Return [X, Y] of the center of cell containing provided text 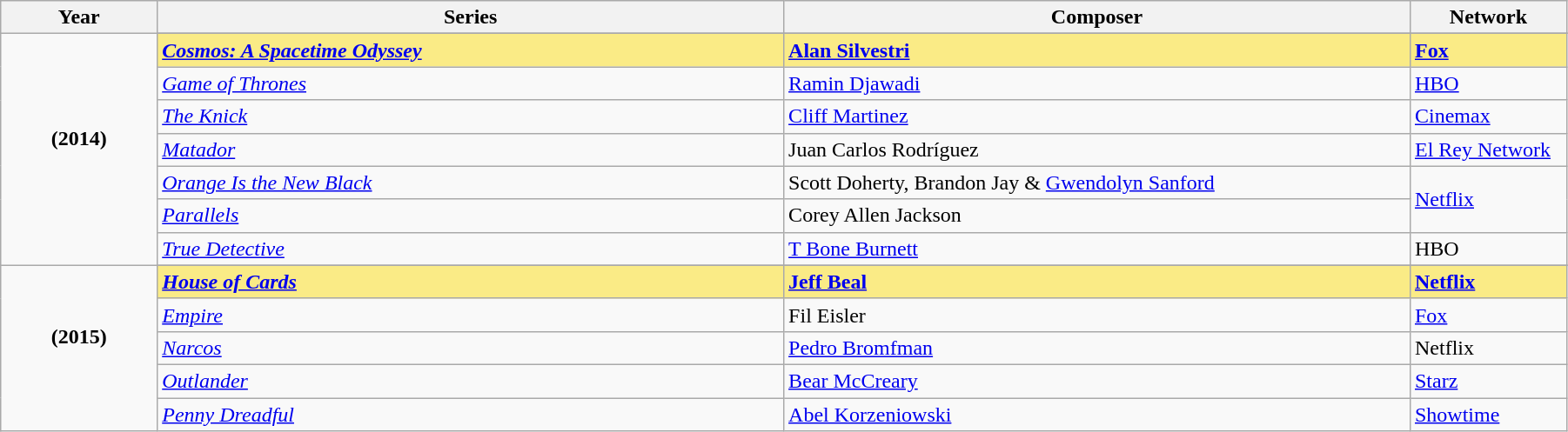
Juan Carlos Rodríguez [1097, 150]
Game of Thrones [471, 83]
Network [1488, 17]
Ramin Djawadi [1097, 83]
Cosmos: A Spacetime Odyssey [471, 50]
Composer [1097, 17]
Matador [471, 150]
Cinemax [1488, 116]
(2014) [79, 150]
Corey Allen Jackson [1097, 216]
(2015) [79, 348]
Year [79, 17]
Outlander [471, 381]
The Knick [471, 116]
Pedro Bromfman [1097, 348]
Narcos [471, 348]
Penny Dreadful [471, 415]
True Detective [471, 249]
Scott Doherty, Brandon Jay & Gwendolyn Sanford [1097, 183]
Empire [471, 315]
Jeff Beal [1097, 282]
Orange Is the New Black [471, 183]
House of Cards [471, 282]
Parallels [471, 216]
Showtime [1488, 415]
Starz [1488, 381]
Alan Silvestri [1097, 50]
Abel Korzeniowski [1097, 415]
Cliff Martinez [1097, 116]
Bear McCreary [1097, 381]
El Rey Network [1488, 150]
T Bone Burnett [1097, 249]
Fil Eisler [1097, 315]
Series [471, 17]
